Identify which cell holds the provided text, then report its [x, y] central coordinate. 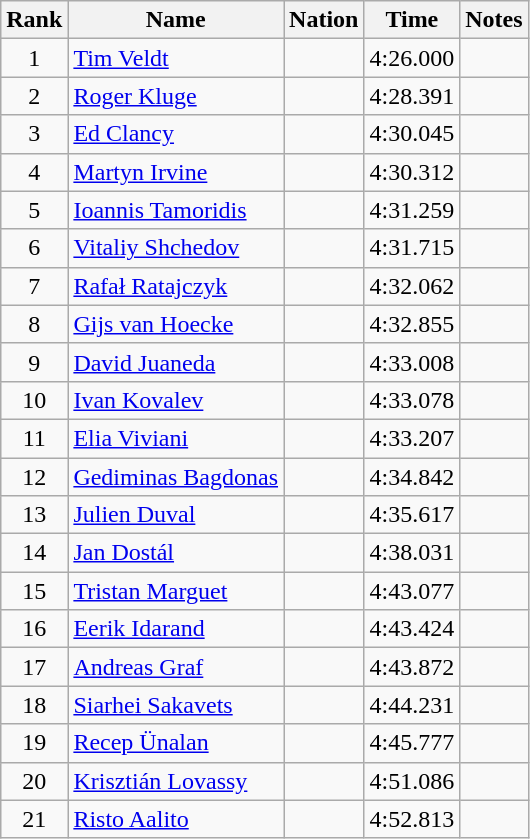
Martyn Irvine [176, 172]
4:31.715 [412, 248]
4:33.207 [412, 438]
4:26.000 [412, 58]
2 [34, 96]
4 [34, 172]
5 [34, 210]
Roger Kluge [176, 96]
Elia Viviani [176, 438]
4:34.842 [412, 477]
Julien Duval [176, 515]
Time [412, 20]
4:43.872 [412, 667]
14 [34, 553]
10 [34, 400]
4:30.045 [412, 134]
Nation [324, 20]
4:32.855 [412, 324]
19 [34, 743]
Ed Clancy [176, 134]
4:52.813 [412, 819]
4:43.424 [412, 629]
Andreas Graf [176, 667]
Gijs van Hoecke [176, 324]
13 [34, 515]
21 [34, 819]
7 [34, 286]
3 [34, 134]
4:32.062 [412, 286]
Notes [494, 20]
Siarhei Sakavets [176, 705]
Krisztián Lovassy [176, 781]
Ivan Kovalev [176, 400]
4:33.008 [412, 362]
4:33.078 [412, 400]
Ioannis Tamoridis [176, 210]
6 [34, 248]
Name [176, 20]
16 [34, 629]
15 [34, 591]
Recep Ünalan [176, 743]
18 [34, 705]
4:30.312 [412, 172]
4:35.617 [412, 515]
4:51.086 [412, 781]
Eerik Idarand [176, 629]
17 [34, 667]
4:28.391 [412, 96]
Rank [34, 20]
4:44.231 [412, 705]
8 [34, 324]
4:43.077 [412, 591]
Tim Veldt [176, 58]
David Juaneda [176, 362]
Gediminas Bagdonas [176, 477]
4:38.031 [412, 553]
4:31.259 [412, 210]
Risto Aalito [176, 819]
Rafał Ratajczyk [176, 286]
4:45.777 [412, 743]
Jan Dostál [176, 553]
Tristan Marguet [176, 591]
12 [34, 477]
20 [34, 781]
11 [34, 438]
9 [34, 362]
1 [34, 58]
Vitaliy Shchedov [176, 248]
